Output the [x, y] coordinate of the center of the cell containing the given text.  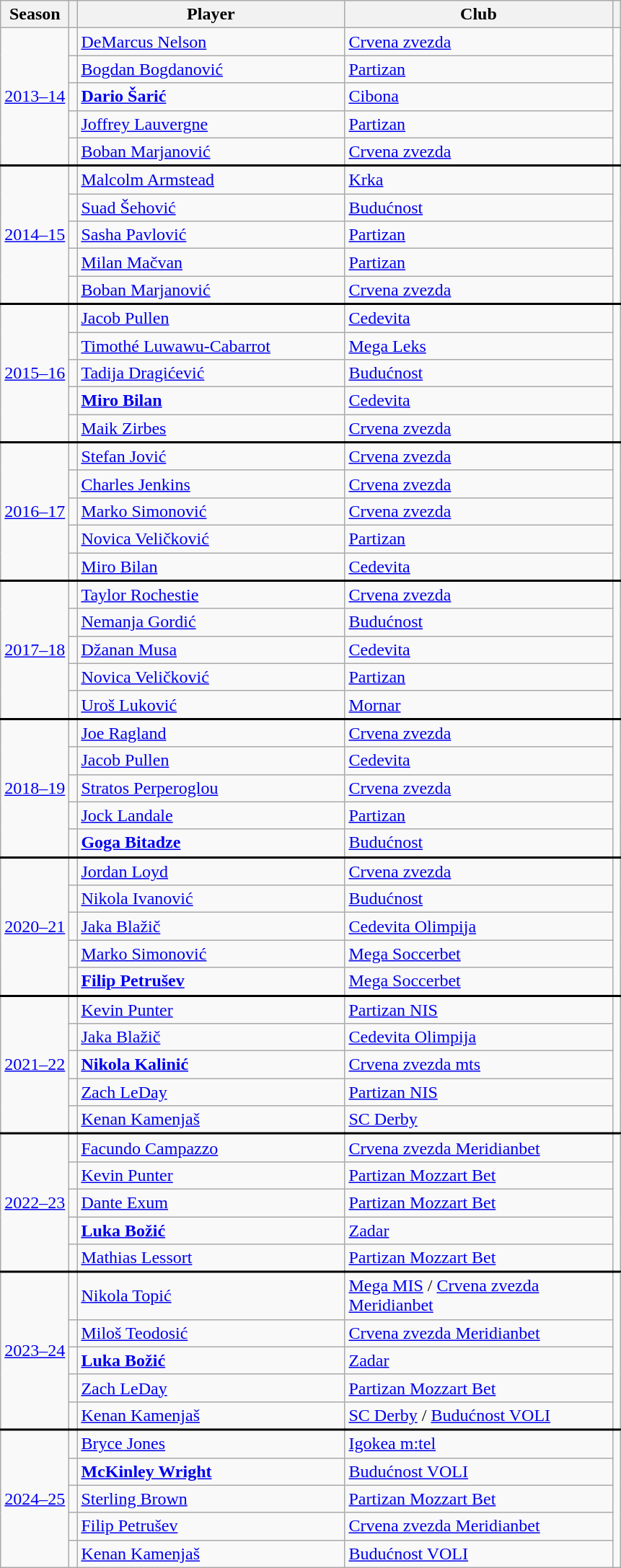
Dario Šarić [211, 97]
Facundo Campazzo [211, 1148]
Džanan Musa [211, 650]
2015–16 [35, 373]
Jock Landale [211, 815]
Bogdan Bogdanović [211, 69]
McKinley Wright [211, 1471]
Goga Bitadze [211, 843]
Taylor Rochestie [211, 594]
SC Derby [479, 1120]
2018–19 [35, 788]
Club [479, 14]
Sterling Brown [211, 1499]
Nikola Topić [211, 1295]
Crvena zvezda mts [479, 1065]
Stefan Jović [211, 457]
SC Derby / Budućnost VOLI [479, 1416]
Nemanja Gordić [211, 622]
Krka [479, 180]
Joe Ragland [211, 732]
DeMarcus Nelson [211, 42]
Sasha Pavlović [211, 235]
Bryce Jones [211, 1443]
2022–23 [35, 1203]
Nikola Ivanović [211, 899]
Mornar [479, 705]
Jordan Loyd [211, 871]
2014–15 [35, 235]
Timothé Luwawu-Cabarrot [211, 345]
2020–21 [35, 926]
Miloš Teodosić [211, 1333]
Milan Mačvan [211, 262]
2021–22 [35, 1065]
Malcolm Armstead [211, 180]
Mathias Lessort [211, 1259]
2017–18 [35, 650]
Player [211, 14]
Igokea m:tel [479, 1443]
Maik Zirbes [211, 428]
Charles Jenkins [211, 484]
Mega Leks [479, 345]
Stratos Perperoglou [211, 788]
2013–14 [35, 97]
Dante Exum [211, 1202]
Nikola Kalinić [211, 1065]
2023–24 [35, 1351]
Season [35, 14]
Mega MIS / Crvena zvezda Meridianbet [479, 1295]
2016–17 [35, 512]
2024–25 [35, 1498]
Cibona [479, 97]
Suad Šehović [211, 208]
Joffrey Lauvergne [211, 124]
Tadija Dragićević [211, 373]
Uroš Luković [211, 705]
